For the text-containing cell, return its midpoint in (x, y) coordinate format. 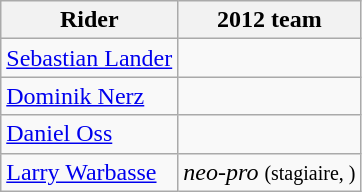
Rider (90, 20)
2012 team (270, 20)
Larry Warbasse (90, 172)
Daniel Oss (90, 134)
Sebastian Lander (90, 58)
Dominik Nerz (90, 96)
neo-pro (stagiaire, ) (270, 172)
